Find where the given text appears and provide that cell's center as [X, Y] coordinate. 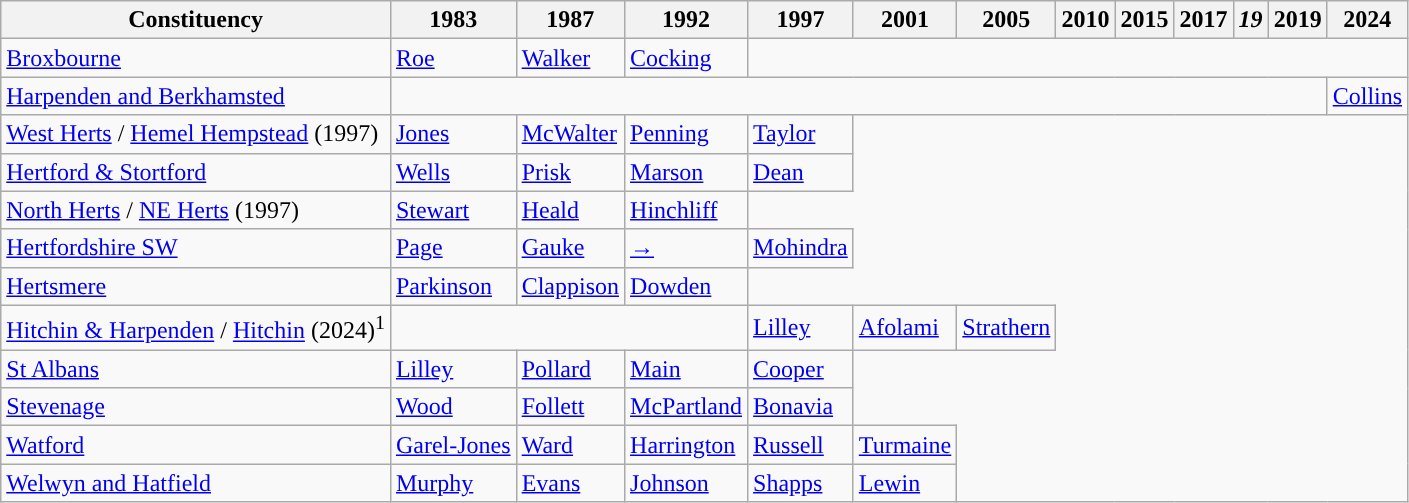
2005 [1006, 20]
Wells [453, 172]
Marson [686, 172]
Gauke [570, 248]
Jones [453, 134]
Welwyn and Hatfield [196, 483]
Collins [1367, 96]
Evans [570, 483]
Cooper [801, 369]
1992 [686, 20]
2015 [1144, 20]
St Albans [196, 369]
Ward [570, 445]
Follett [570, 407]
Cocking [686, 58]
Hertsmere [196, 286]
Turmaine [905, 445]
Dowden [686, 286]
Murphy [453, 483]
2017 [1204, 20]
→ [686, 248]
Bonavia [801, 407]
Shapps [801, 483]
Lewin [905, 483]
Strathern [1006, 328]
2019 [1298, 20]
McPartland [686, 407]
Page [453, 248]
Main [686, 369]
Stewart [453, 210]
Harrington [686, 445]
Broxbourne [196, 58]
1983 [453, 20]
Wood [453, 407]
Johnson [686, 483]
Russell [801, 445]
1987 [570, 20]
McWalter [570, 134]
West Herts / Hemel Hempstead (1997) [196, 134]
Harpenden and Berkhamsted [196, 96]
Hertford & Stortford [196, 172]
Hertfordshire SW [196, 248]
Stevenage [196, 407]
Pollard [570, 369]
1997 [801, 20]
Hitchin & Harpenden / Hitchin (2024)1 [196, 328]
Parkinson [453, 286]
Constituency [196, 20]
2024 [1367, 20]
Penning [686, 134]
Taylor [801, 134]
Hinchliff [686, 210]
Heald [570, 210]
Walker [570, 58]
Roe [453, 58]
2010 [1086, 20]
Clappison [570, 286]
Dean [801, 172]
Watford [196, 445]
Afolami [905, 328]
North Herts / NE Herts (1997) [196, 210]
19 [1250, 20]
Garel-Jones [453, 445]
2001 [905, 20]
Mohindra [801, 248]
Prisk [570, 172]
